Return [X, Y] of the center of cell containing provided text 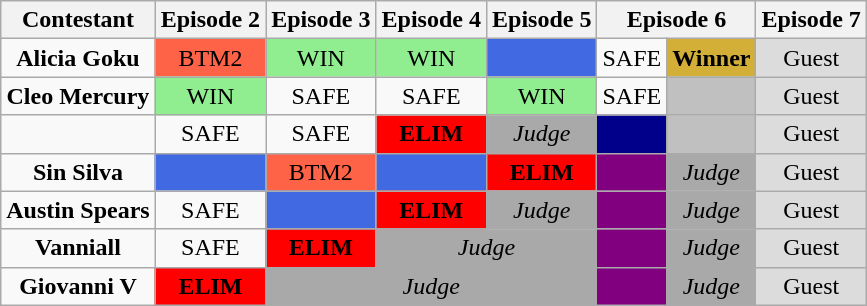
Episode 2 [210, 20]
Austin Spears [78, 210]
Episode 3 [321, 20]
Episode 4 [431, 20]
Episode 5 [541, 20]
Contestant [78, 20]
Winner [712, 58]
Giovanni V [78, 286]
Sin Silva [78, 172]
Vanniall [78, 248]
Cleo Mercury [78, 96]
Alicia Goku [78, 58]
Episode 6 [676, 20]
Episode 7 [811, 20]
